For the text-containing cell, return its midpoint in [x, y] coordinate format. 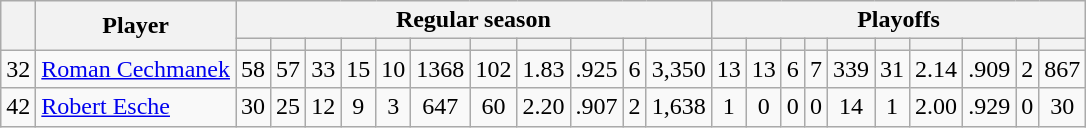
14 [850, 107]
1.83 [544, 69]
9 [358, 107]
.929 [990, 107]
3 [394, 107]
1,638 [678, 107]
15 [358, 69]
32 [18, 69]
2.14 [936, 69]
3,350 [678, 69]
Player [136, 26]
42 [18, 107]
867 [1062, 69]
.925 [596, 69]
57 [288, 69]
Roman Cechmanek [136, 69]
647 [440, 107]
12 [324, 107]
60 [494, 107]
Regular season [474, 20]
Playoffs [898, 20]
2.00 [936, 107]
339 [850, 69]
Robert Esche [136, 107]
.909 [990, 69]
25 [288, 107]
33 [324, 69]
2.20 [544, 107]
.907 [596, 107]
31 [892, 69]
7 [816, 69]
10 [394, 69]
58 [254, 69]
1368 [440, 69]
102 [494, 69]
